Pinpoint the cell where the given text exists, returning its [x, y] midpoint coordinate. 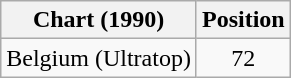
Belgium (Ultratop) [99, 58]
Position [243, 20]
Chart (1990) [99, 20]
72 [243, 58]
